Identify which cell holds the provided text, then report its (X, Y) central coordinate. 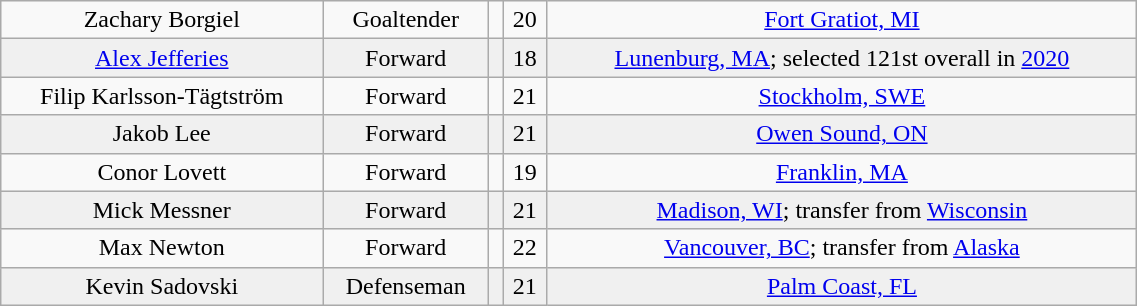
Franklin, MA (842, 172)
Jakob Lee (162, 134)
Goaltender (406, 20)
Kevin Sadovski (162, 286)
Stockholm, SWE (842, 96)
Palm Coast, FL (842, 286)
Vancouver, BC; transfer from Alaska (842, 248)
19 (525, 172)
18 (525, 58)
Lunenburg, MA; selected 121st overall in 2020 (842, 58)
Max Newton (162, 248)
Conor Lovett (162, 172)
Alex Jefferies (162, 58)
Fort Gratiot, MI (842, 20)
Filip Karlsson-Tägtström (162, 96)
Zachary Borgiel (162, 20)
20 (525, 20)
Mick Messner (162, 210)
22 (525, 248)
Owen Sound, ON (842, 134)
Madison, WI; transfer from Wisconsin (842, 210)
Defenseman (406, 286)
